Capture the cell that displays the provided text and extract its [X, Y] central coordinate. 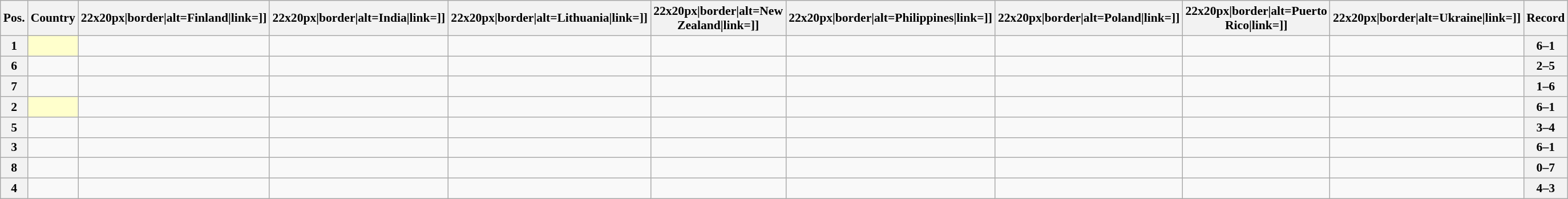
22x20px|border|alt=Ukraine|link=]] [1426, 18]
5 [14, 128]
Record [1545, 18]
3 [14, 148]
1 [14, 46]
22x20px|border|alt=Puerto Rico|link=]] [1256, 18]
4–3 [1545, 189]
6 [14, 66]
4 [14, 189]
1–6 [1545, 87]
22x20px|border|alt=New Zealand|link=]] [718, 18]
22x20px|border|alt=Finland|link=]] [174, 18]
22x20px|border|alt=Poland|link=]] [1089, 18]
Pos. [14, 18]
8 [14, 168]
2 [14, 107]
22x20px|border|alt=Philippines|link=]] [890, 18]
22x20px|border|alt=Lithuania|link=]] [549, 18]
3–4 [1545, 128]
7 [14, 87]
0–7 [1545, 168]
22x20px|border|alt=India|link=]] [358, 18]
2–5 [1545, 66]
Country [53, 18]
